Return (x, y) of the center of cell containing provided text 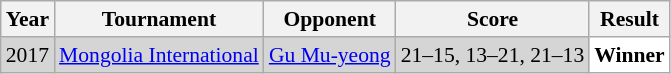
Mongolia International (159, 55)
Gu Mu-yeong (330, 55)
21–15, 13–21, 21–13 (493, 55)
Year (28, 19)
Tournament (159, 19)
Winner (630, 55)
Result (630, 19)
Score (493, 19)
Opponent (330, 19)
2017 (28, 55)
